Return (X, Y) of the center of cell containing provided text 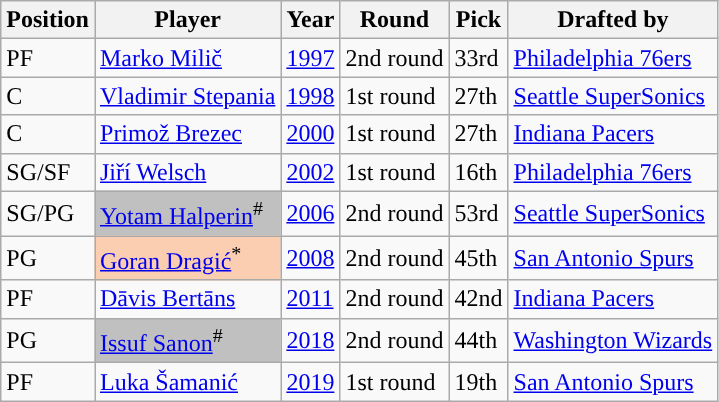
2019 (310, 382)
Position (48, 20)
33rd (478, 58)
42nd (478, 299)
2008 (310, 258)
Pick (478, 20)
2002 (310, 172)
SG/SF (48, 172)
2011 (310, 299)
Year (310, 20)
Player (187, 20)
45th (478, 258)
Washington Wizards (613, 340)
Primož Brezec (187, 134)
1998 (310, 96)
2000 (310, 134)
19th (478, 382)
SG/PG (48, 214)
53rd (478, 214)
Issuf Sanon# (187, 340)
Dāvis Bertāns (187, 299)
16th (478, 172)
Jiří Welsch (187, 172)
Goran Dragić* (187, 258)
Round (394, 20)
2018 (310, 340)
Yotam Halperin# (187, 214)
44th (478, 340)
Vladimir Stepania (187, 96)
2006 (310, 214)
1997 (310, 58)
Drafted by (613, 20)
Luka Šamanić (187, 382)
Marko Milič (187, 58)
